Output the (X, Y) coordinate of the center of the cell containing the given text.  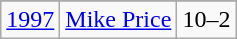
10–2 (206, 20)
Mike Price (118, 20)
1997 (30, 20)
